Determine the (x, y) coordinate at the center of the cell enclosing the given text.  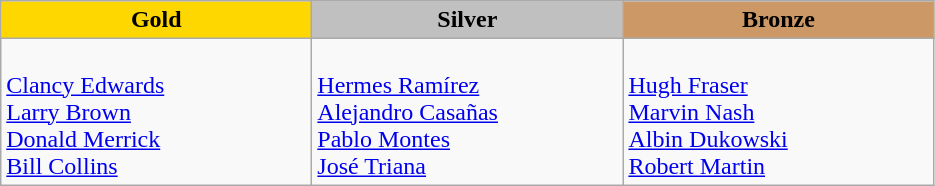
Gold (156, 20)
Bronze (778, 20)
Hugh FraserMarvin NashAlbin DukowskiRobert Martin (778, 112)
Silver (468, 20)
Clancy EdwardsLarry BrownDonald MerrickBill Collins (156, 112)
Hermes RamírezAlejandro CasañasPablo MontesJosé Triana (468, 112)
